Determine the (X, Y) coordinate at the center of the cell enclosing the given text.  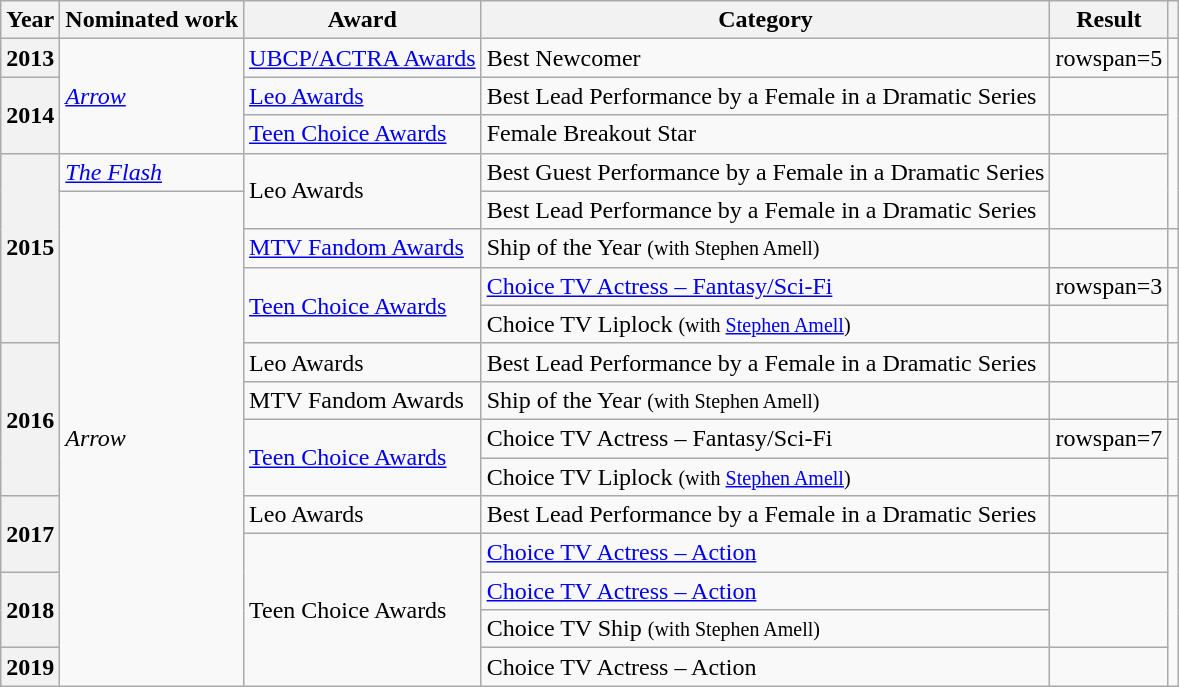
Best Newcomer (766, 58)
Category (766, 20)
Year (30, 20)
2016 (30, 419)
2015 (30, 248)
Nominated work (152, 20)
Best Guest Performance by a Female in a Dramatic Series (766, 172)
2013 (30, 58)
The Flash (152, 172)
Female Breakout Star (766, 134)
2014 (30, 115)
Award (363, 20)
2018 (30, 610)
2019 (30, 667)
2017 (30, 534)
rowspan=7 (1109, 438)
Result (1109, 20)
rowspan=3 (1109, 286)
Choice TV Ship (with Stephen Amell) (766, 629)
rowspan=5 (1109, 58)
UBCP/ACTRA Awards (363, 58)
